Pinpoint the cell where the given text exists, returning its [X, Y] midpoint coordinate. 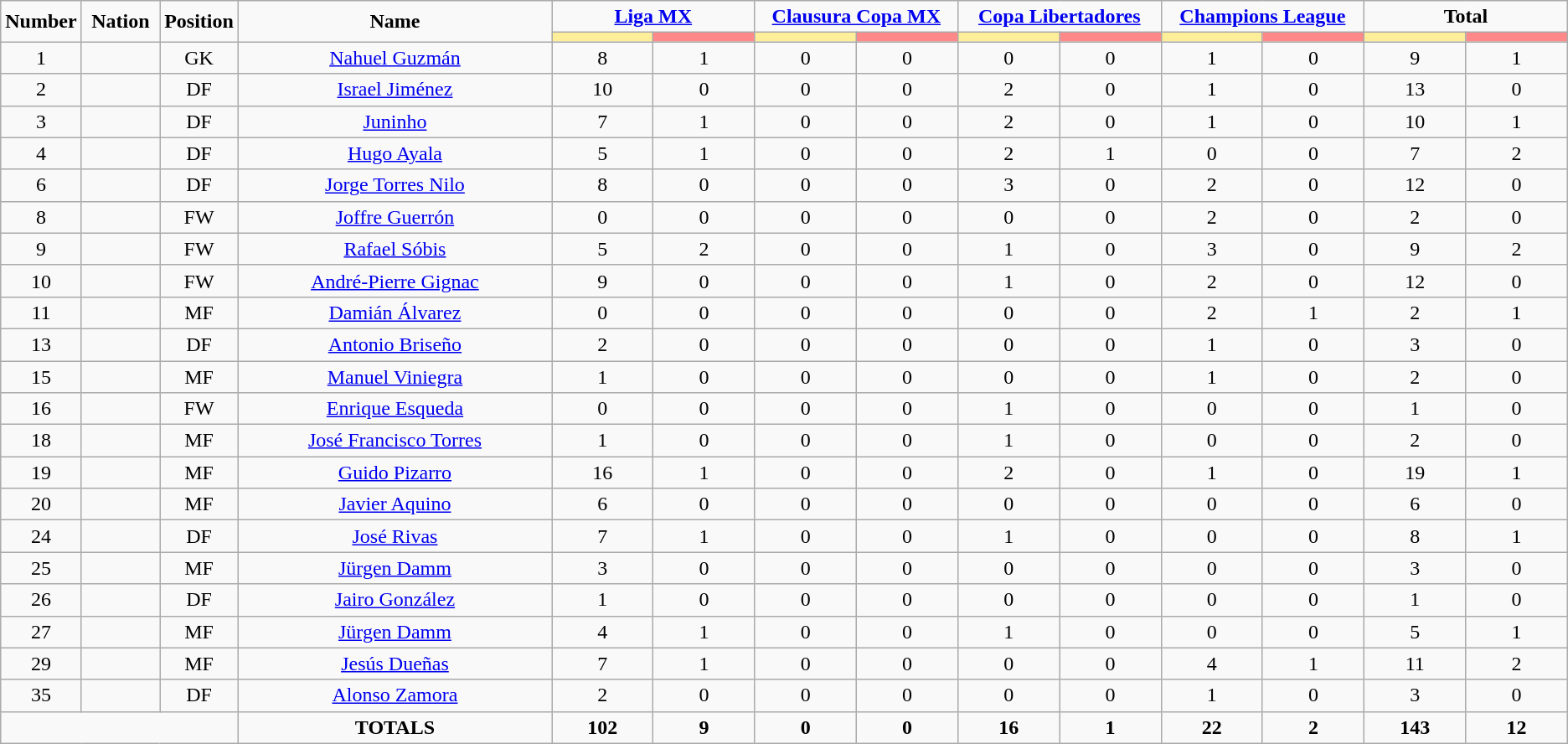
15 [41, 376]
Clausura Copa MX [856, 17]
Joffre Guerrón [395, 217]
26 [41, 600]
Javier Aquino [395, 504]
29 [41, 664]
Nahuel Guzmán [395, 58]
Israel Jiménez [395, 90]
Manuel Viniegra [395, 376]
Alonso Zamora [395, 695]
Hugo Ayala [395, 153]
Jorge Torres Nilo [395, 185]
Nation [121, 22]
TOTALS [395, 727]
José Francisco Torres [395, 441]
Position [199, 22]
25 [41, 568]
35 [41, 695]
Liga MX [653, 17]
Guido Pizarro [395, 473]
Enrique Esqueda [395, 409]
Jesús Dueñas [395, 664]
Antonio Briseño [395, 344]
Copa Libertadores [1060, 17]
27 [41, 632]
Champions League [1263, 17]
Total [1466, 17]
143 [1416, 727]
18 [41, 441]
José Rivas [395, 536]
22 [1211, 727]
102 [601, 727]
Number [41, 22]
Jairo González [395, 600]
Name [395, 22]
GK [199, 58]
Damián Álvarez [395, 313]
20 [41, 504]
André-Pierre Gignac [395, 281]
Rafael Sóbis [395, 249]
Juninho [395, 121]
24 [41, 536]
